Search for the cell housing the specified text and yield its [X, Y] center coordinate. 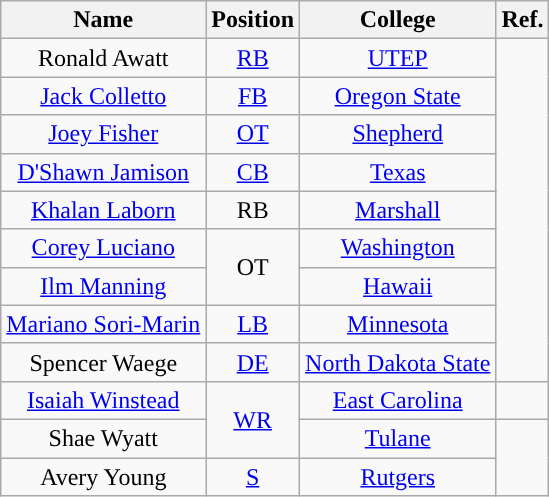
Joey Fisher [104, 134]
Ilm Manning [104, 286]
UTEP [398, 58]
East Carolina [398, 400]
Spencer Waege [104, 362]
Oregon State [398, 96]
Marshall [398, 210]
Corey Luciano [104, 248]
Jack Colletto [104, 96]
Khalan Laborn [104, 210]
Shae Wyatt [104, 438]
S [253, 477]
Name [104, 20]
FB [253, 96]
Ref. [522, 20]
Hawaii [398, 286]
Shepherd [398, 134]
D'Shawn Jamison [104, 172]
Washington [398, 248]
Position [253, 20]
Avery Young [104, 477]
DE [253, 362]
North Dakota State [398, 362]
Isaiah Winstead [104, 400]
CB [253, 172]
College [398, 20]
Ronald Awatt [104, 58]
Tulane [398, 438]
Mariano Sori-Marin [104, 324]
LB [253, 324]
Texas [398, 172]
Rutgers [398, 477]
WR [253, 419]
Minnesota [398, 324]
